Identify which cell holds the provided text, then report its [X, Y] central coordinate. 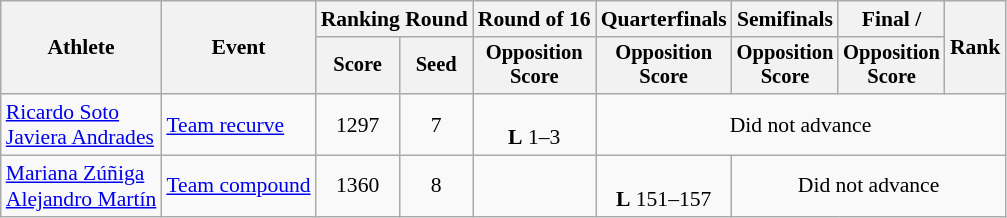
Semifinals [786, 19]
L 1–3 [534, 124]
8 [436, 186]
Team recurve [238, 124]
Mariana ZúñigaAlejandro Martín [82, 186]
Seed [436, 66]
Score [358, 66]
Event [238, 48]
Final / [892, 19]
1360 [358, 186]
L 151–157 [664, 186]
Ranking Round [394, 19]
1297 [358, 124]
Ricardo SotoJaviera Andrades [82, 124]
Team compound [238, 186]
7 [436, 124]
Athlete [82, 48]
Quarterfinals [664, 19]
Rank [976, 48]
Round of 16 [534, 19]
